Return (x, y) of the center of cell containing provided text 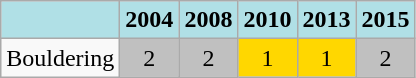
Bouldering (60, 58)
2013 (326, 20)
2008 (208, 20)
2015 (386, 20)
2004 (150, 20)
2010 (268, 20)
